Return [X, Y] of the center of cell containing provided text 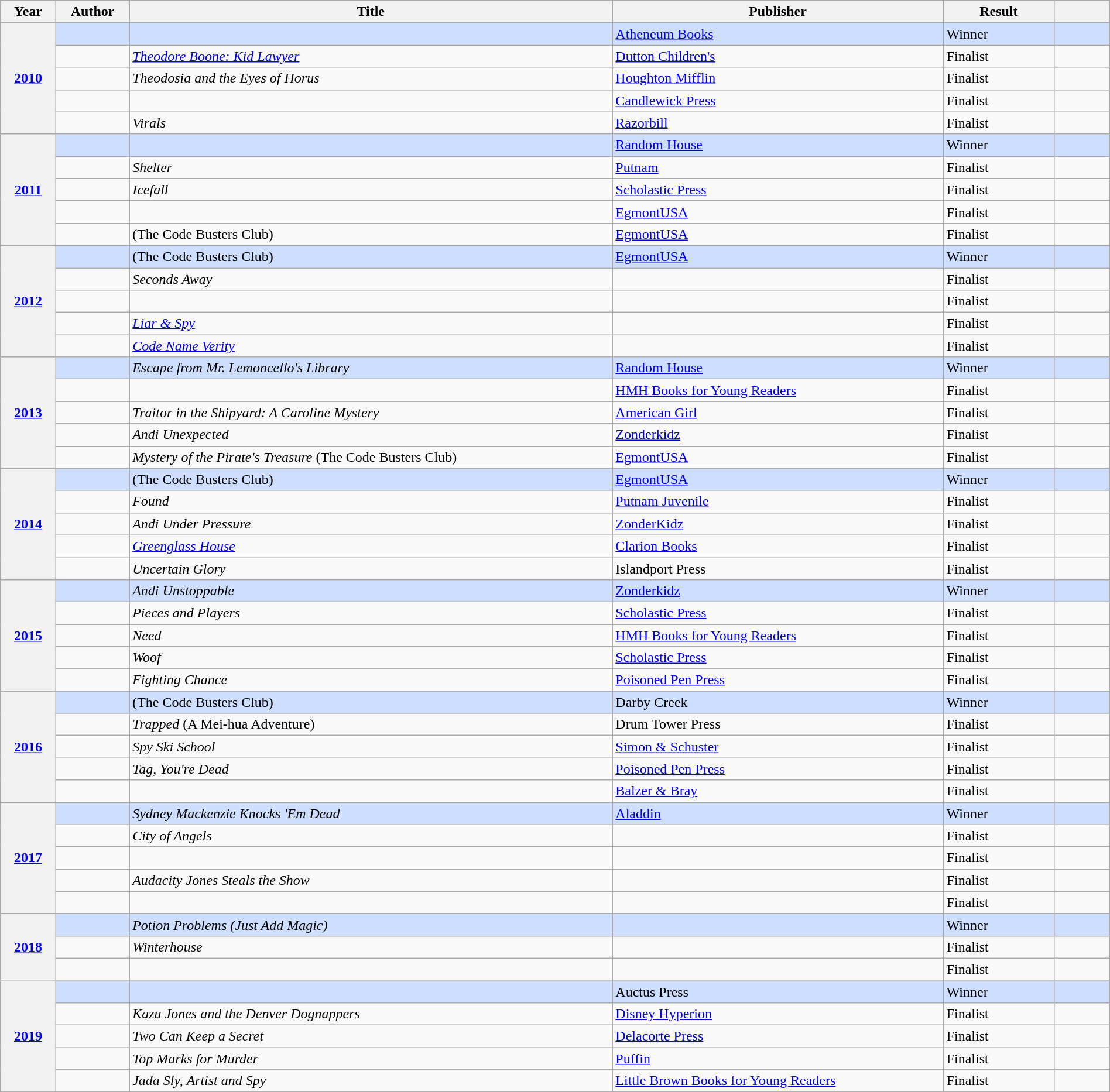
Tag, You're Dead [371, 769]
Atheneum Books [777, 34]
American Girl [777, 413]
Putnam [777, 167]
Mystery of the Pirate's Treasure (The Code Busters Club) [371, 457]
Dutton Children's [777, 56]
Balzer & Bray [777, 791]
City of Angels [371, 836]
Title [371, 12]
Greenglass House [371, 546]
Escape from Mr. Lemoncello's Library [371, 368]
2018 [28, 947]
2010 [28, 78]
Trapped (A Mei-hua Adventure) [371, 724]
Virals [371, 123]
Publisher [777, 12]
Author [92, 12]
Uncertain Glory [371, 568]
ZonderKidz [777, 524]
Potion Problems (Just Add Magic) [371, 925]
Code Name Verity [371, 346]
Disney Hyperion [777, 1014]
2012 [28, 301]
Kazu Jones and the Denver Dognappers [371, 1014]
Razorbill [777, 123]
Islandport Press [777, 568]
Fighting Chance [371, 680]
Theodosia and the Eyes of Horus [371, 78]
Aladdin [777, 813]
2014 [28, 524]
2017 [28, 858]
Audacity Jones Steals the Show [371, 880]
Spy Ski School [371, 747]
Pieces and Players [371, 613]
Two Can Keep a Secret [371, 1036]
Icefall [371, 190]
Traitor in the Shipyard: A Caroline Mystery [371, 413]
Clarion Books [777, 546]
Theodore Boone: Kid Lawyer [371, 56]
2013 [28, 413]
2016 [28, 747]
Drum Tower Press [777, 724]
Putnam Juvenile [777, 502]
Auctus Press [777, 992]
Puffin [777, 1059]
Year [28, 12]
Andi Unexpected [371, 435]
Sydney Mackenzie Knocks 'Em Dead [371, 813]
Andi Unstoppable [371, 590]
Winterhouse [371, 947]
Seconds Away [371, 279]
Need [371, 635]
2015 [28, 635]
2019 [28, 1036]
Darby Creek [777, 702]
Jada Sly, Artist and Spy [371, 1081]
Candlewick Press [777, 101]
Top Marks for Murder [371, 1059]
Houghton Mifflin [777, 78]
Result [999, 12]
2011 [28, 190]
Shelter [371, 167]
Delacorte Press [777, 1036]
Andi Under Pressure [371, 524]
Liar & Spy [371, 324]
Little Brown Books for Young Readers [777, 1081]
Woof [371, 658]
Simon & Schuster [777, 747]
Found [371, 502]
